Output the [x, y] coordinate of the center of the cell containing the given text.  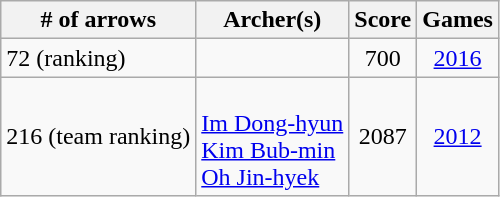
2016 [458, 58]
Im Dong-hyun Kim Bub-min Oh Jin-hyek [272, 136]
Games [458, 20]
2087 [383, 136]
216 (team ranking) [98, 136]
Archer(s) [272, 20]
Score [383, 20]
72 (ranking) [98, 58]
2012 [458, 136]
700 [383, 58]
# of arrows [98, 20]
